Pinpoint the cell where the given text exists, returning its (X, Y) midpoint coordinate. 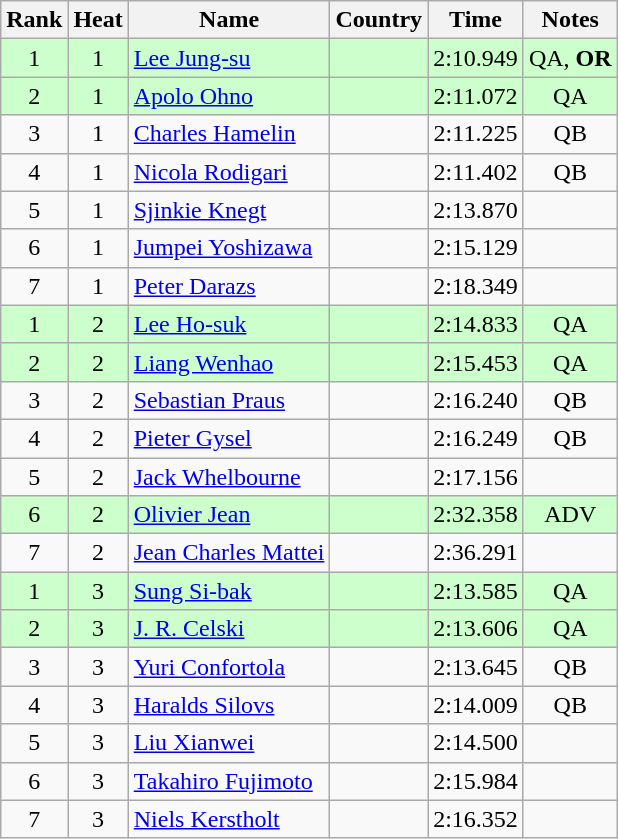
2:16.352 (476, 819)
Yuri Confortola (229, 667)
ADV (570, 515)
2:36.291 (476, 553)
2:17.156 (476, 477)
Pieter Gysel (229, 438)
Sebastian Praus (229, 400)
Lee Ho-suk (229, 324)
Peter Darazs (229, 286)
Olivier Jean (229, 515)
Notes (570, 20)
Liu Xianwei (229, 743)
2:13.606 (476, 629)
Haralds Silovs (229, 705)
2:13.585 (476, 591)
J. R. Celski (229, 629)
2:11.402 (476, 172)
2:18.349 (476, 286)
Apolo Ohno (229, 96)
Jumpei Yoshizawa (229, 248)
2:14.009 (476, 705)
Country (379, 20)
2:15.129 (476, 248)
Takahiro Fujimoto (229, 781)
2:15.984 (476, 781)
2:14.500 (476, 743)
Charles Hamelin (229, 134)
2:15.453 (476, 362)
Sung Si-bak (229, 591)
Nicola Rodigari (229, 172)
Sjinkie Knegt (229, 210)
2:13.645 (476, 667)
Name (229, 20)
2:16.249 (476, 438)
2:16.240 (476, 400)
Lee Jung-su (229, 58)
Niels Kerstholt (229, 819)
2:11.225 (476, 134)
Rank (34, 20)
Jack Whelbourne (229, 477)
Time (476, 20)
2:14.833 (476, 324)
Liang Wenhao (229, 362)
2:11.072 (476, 96)
Jean Charles Mattei (229, 553)
2:32.358 (476, 515)
2:13.870 (476, 210)
QA, OR (570, 58)
Heat (98, 20)
2:10.949 (476, 58)
